Detect which cell encompasses the target text, then output its (x, y) center coordinate. 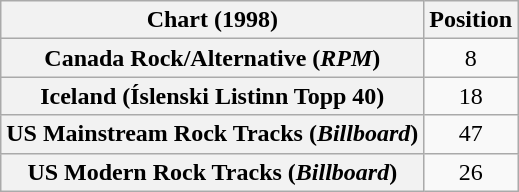
47 (471, 134)
8 (471, 58)
Chart (1998) (212, 20)
18 (471, 96)
Canada Rock/Alternative (RPM) (212, 58)
US Mainstream Rock Tracks (Billboard) (212, 134)
Iceland (Íslenski Listinn Topp 40) (212, 96)
Position (471, 20)
26 (471, 172)
US Modern Rock Tracks (Billboard) (212, 172)
